Return (X, Y) of the center of cell containing provided text 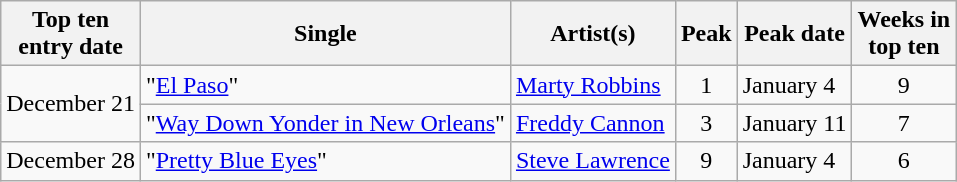
7 (904, 123)
1 (706, 85)
Weeks intop ten (904, 34)
Marty Robbins (592, 85)
Top tenentry date (71, 34)
Steve Lawrence (592, 161)
January 11 (794, 123)
Freddy Cannon (592, 123)
"El Paso" (325, 85)
"Pretty Blue Eyes" (325, 161)
Peak (706, 34)
"Way Down Yonder in New Orleans" (325, 123)
Artist(s) (592, 34)
December 28 (71, 161)
Peak date (794, 34)
December 21 (71, 104)
Single (325, 34)
3 (706, 123)
6 (904, 161)
